Output the [X, Y] coordinate of the center of the cell containing the given text.  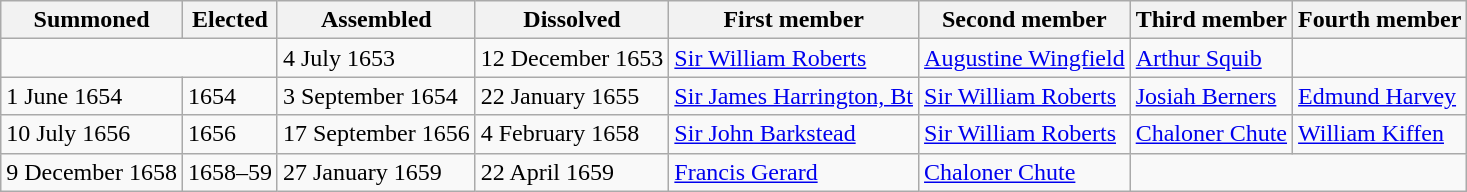
Josiah Berners [1211, 96]
Francis Gerard [794, 172]
Edmund Harvey [1380, 96]
4 February 1658 [572, 134]
William Kiffen [1380, 134]
12 December 1653 [572, 58]
Third member [1211, 20]
1 June 1654 [92, 96]
3 September 1654 [376, 96]
Summoned [92, 20]
First member [794, 20]
27 January 1659 [376, 172]
Sir James Harrington, Bt [794, 96]
Augustine Wingfield [1025, 58]
Second member [1025, 20]
Assembled [376, 20]
1656 [230, 134]
Sir John Barkstead [794, 134]
22 April 1659 [572, 172]
Elected [230, 20]
1658–59 [230, 172]
22 January 1655 [572, 96]
1654 [230, 96]
Fourth member [1380, 20]
9 December 1658 [92, 172]
4 July 1653 [376, 58]
17 September 1656 [376, 134]
Arthur Squib [1211, 58]
Dissolved [572, 20]
10 July 1656 [92, 134]
